Return the [X, Y] coordinate for the center point of the cell that contains the specified text.  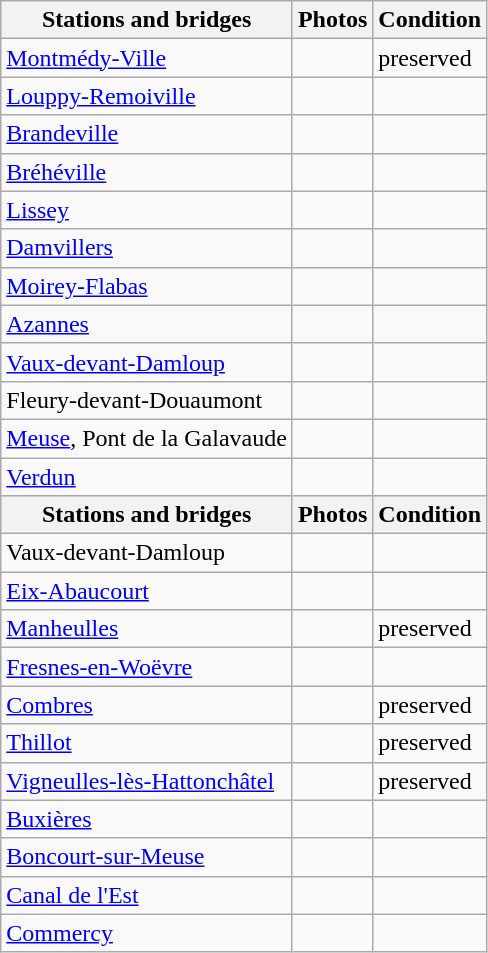
Fleury-devant-Douaumont [147, 400]
Moirey-Flabas [147, 286]
Brandeville [147, 134]
Meuse, Pont de la Galavaude [147, 438]
Lissey [147, 210]
Eix-Abaucourt [147, 591]
Boncourt-sur-Meuse [147, 857]
Combres [147, 705]
Manheulles [147, 629]
Fresnes-en-Woëvre [147, 667]
Azannes [147, 324]
Montmédy-Ville [147, 58]
Louppy-Remoiville [147, 96]
Thillot [147, 743]
Damvillers [147, 248]
Vigneulles-lès-Hattonchâtel [147, 781]
Canal de l'Est [147, 895]
Buxières [147, 819]
Verdun [147, 477]
Commercy [147, 933]
Bréhéville [147, 172]
